Identify which cell holds the provided text, then report its (X, Y) central coordinate. 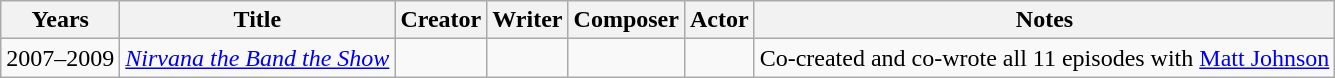
Writer (528, 20)
Co-created and co-wrote all 11 episodes with Matt Johnson (1044, 58)
Creator (441, 20)
Nirvana the Band the Show (258, 58)
2007–2009 (60, 58)
Composer (626, 20)
Title (258, 20)
Actor (719, 20)
Notes (1044, 20)
Years (60, 20)
